Search for the cell housing the specified text and yield its (X, Y) center coordinate. 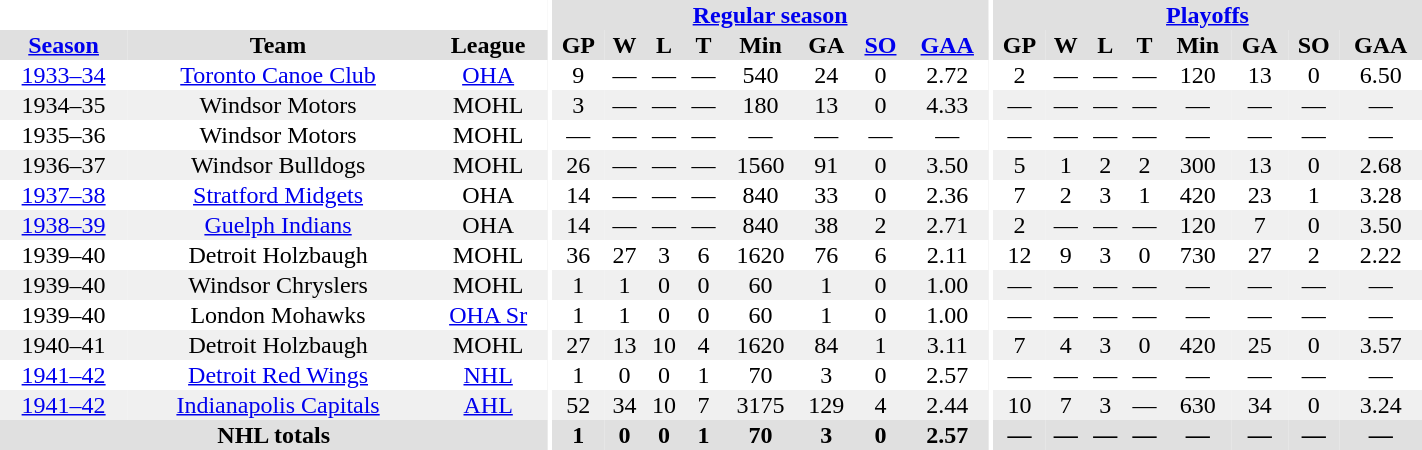
Toronto Canoe Club (278, 75)
Windsor Bulldogs (278, 165)
25 (1260, 345)
3.28 (1380, 195)
38 (826, 225)
Team (278, 45)
4.33 (947, 105)
6.50 (1380, 75)
2.71 (947, 225)
2.36 (947, 195)
Regular season (770, 15)
23 (1260, 195)
1938–39 (64, 225)
Indianapolis Capitals (278, 405)
180 (760, 105)
91 (826, 165)
Guelph Indians (278, 225)
Detroit Red Wings (278, 375)
Windsor Chryslers (278, 285)
2.72 (947, 75)
129 (826, 405)
630 (1198, 405)
1940–41 (64, 345)
730 (1198, 255)
36 (578, 255)
26 (578, 165)
12 (1020, 255)
2.11 (947, 255)
1937–38 (64, 195)
52 (578, 405)
Season (64, 45)
24 (826, 75)
3.11 (947, 345)
5 (1020, 165)
3.57 (1380, 345)
NHL totals (274, 435)
NHL (488, 375)
AHL (488, 405)
2.22 (1380, 255)
1935–36 (64, 135)
3.24 (1380, 405)
London Mohawks (278, 315)
1933–34 (64, 75)
League (488, 45)
2.44 (947, 405)
33 (826, 195)
Stratford Midgets (278, 195)
Playoffs (1208, 15)
84 (826, 345)
1934–35 (64, 105)
1560 (760, 165)
76 (826, 255)
2.68 (1380, 165)
300 (1198, 165)
3175 (760, 405)
1936–37 (64, 165)
OHA Sr (488, 315)
540 (760, 75)
